Return (X, Y) of the center of cell containing provided text 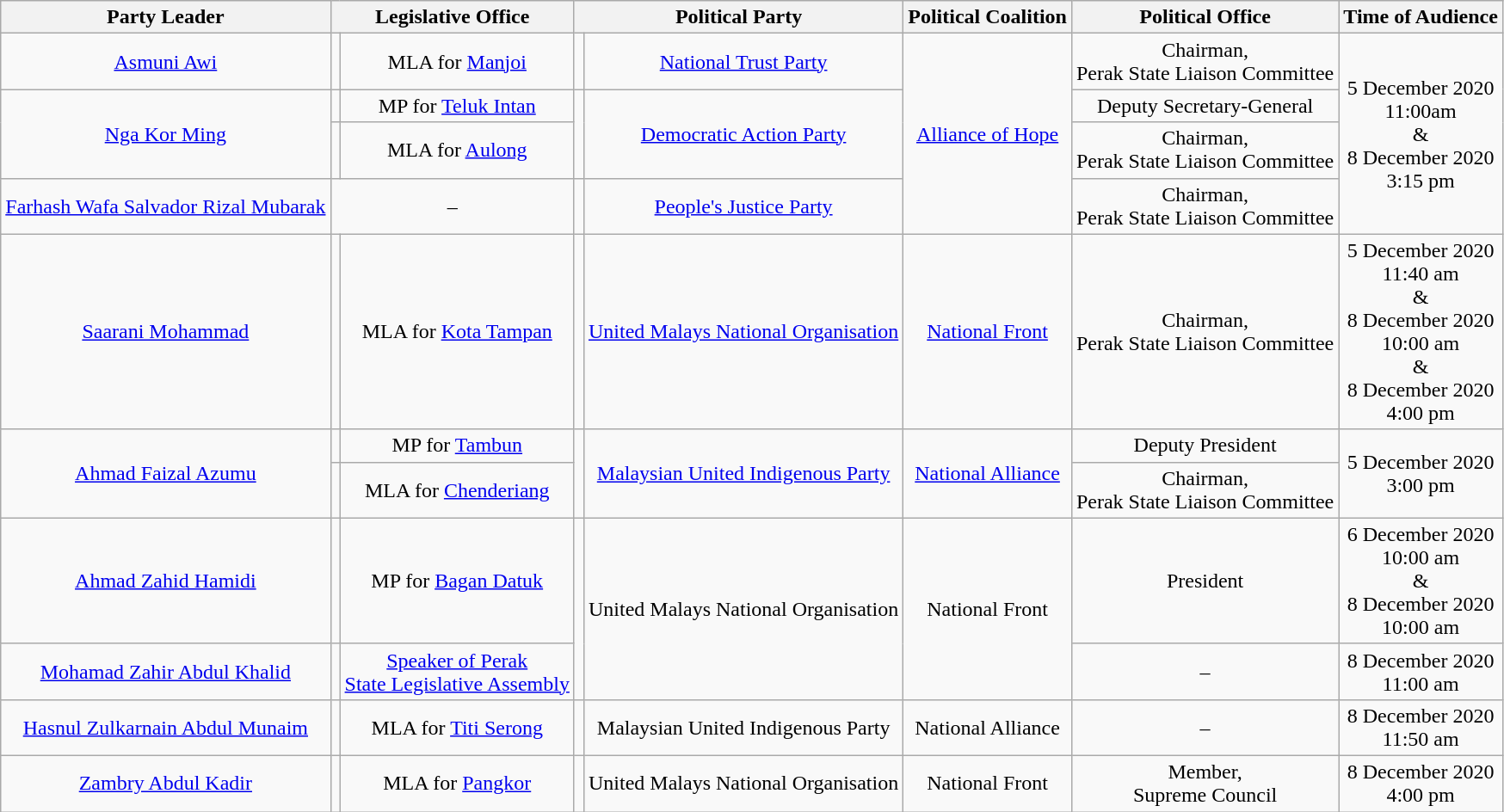
MLA for Pangkor (457, 783)
Saarani Mohammad (165, 332)
Speaker of PerakState Legislative Assembly (457, 671)
Democratic Action Party (743, 134)
MP for Teluk Intan (457, 106)
Alliance of Hope (988, 134)
5 December 202011:40 am&8 December 202010:00 am&8 December 20204:00 pm (1421, 332)
MP for Bagan Datuk (457, 581)
6 December 202010:00 am&8 December 202010:00 am (1421, 581)
Farhash Wafa Salvador Rizal Mubarak (165, 206)
Ahmad Zahid Hamidi (165, 581)
Zambry Abdul Kadir (165, 783)
Nga Kor Ming (165, 134)
Asmuni Awi (165, 62)
Time of Audience (1421, 17)
Deputy President (1205, 446)
MLA for Chenderiang (457, 490)
Political Coalition (988, 17)
8 December 202011:00 am (1421, 671)
Hasnul Zulkarnain Abdul Munaim (165, 728)
Legislative Office (453, 17)
Ahmad Faizal Azumu (165, 473)
MLA for Manjoi (457, 62)
President (1205, 581)
Mohamad Zahir Abdul Khalid (165, 671)
MP for Tambun (457, 446)
8 December 20204:00 pm (1421, 783)
Political Party (738, 17)
MLA for Aulong (457, 150)
MLA for Kota Tampan (457, 332)
MLA for Titi Serong (457, 728)
Member,Supreme Council (1205, 783)
Deputy Secretary-General (1205, 106)
5 December 202011:00am&8 December 20203:15 pm (1421, 134)
People's Justice Party (743, 206)
National Trust Party (743, 62)
5 December 20203:00 pm (1421, 473)
Political Office (1205, 17)
8 December 202011:50 am (1421, 728)
Party Leader (165, 17)
